Extract the (X, Y) coordinate from the center of the cell holding the provided text.  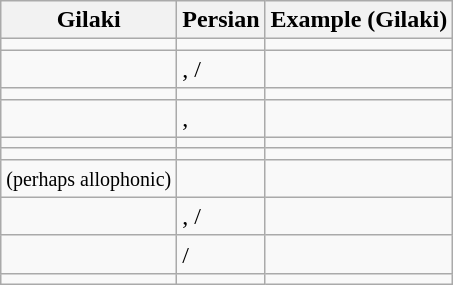
/ (221, 254)
, (221, 118)
Persian (221, 20)
Gilaki (89, 20)
Example (Gilaki) (359, 20)
(perhaps allophonic) (89, 178)
